Return (X, Y) of the center of cell containing provided text 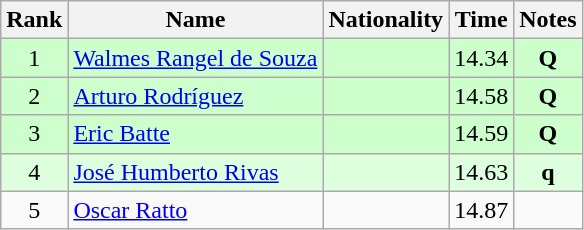
14.58 (482, 96)
5 (34, 210)
Notes (548, 20)
14.59 (482, 134)
3 (34, 134)
José Humberto Rivas (196, 172)
Oscar Ratto (196, 210)
1 (34, 58)
Walmes Rangel de Souza (196, 58)
q (548, 172)
14.87 (482, 210)
Time (482, 20)
4 (34, 172)
14.63 (482, 172)
Arturo Rodríguez (196, 96)
Name (196, 20)
Eric Batte (196, 134)
14.34 (482, 58)
2 (34, 96)
Nationality (386, 20)
Rank (34, 20)
